Provide the (X, Y) coordinate of the cell's center where the given text is located.  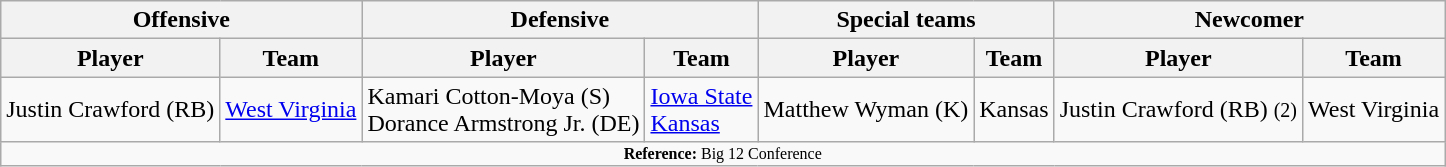
Iowa StateKansas (702, 110)
Newcomer (1249, 20)
Offensive (182, 20)
Defensive (560, 20)
Reference: Big 12 Conference (723, 154)
Matthew Wyman (K) (866, 110)
Justin Crawford (RB) (110, 110)
Kamari Cotton-Moya (S)Dorance Armstrong Jr. (DE) (504, 110)
Special teams (906, 20)
Justin Crawford (RB) (2) (1178, 110)
Kansas (1014, 110)
